Search for the cell housing the specified text and yield its [X, Y] center coordinate. 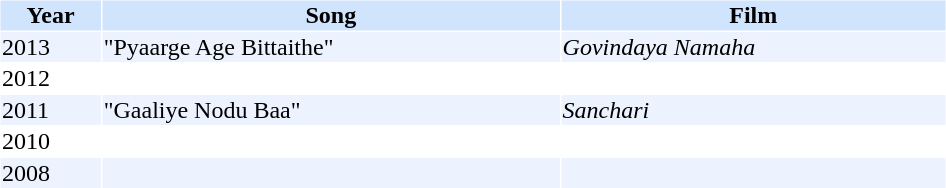
Govindaya Namaha [753, 47]
Film [753, 15]
2012 [50, 79]
2011 [50, 110]
2008 [50, 173]
"Gaaliye Nodu Baa" [330, 110]
"Pyaarge Age Bittaithe" [330, 47]
Song [330, 15]
Sanchari [753, 110]
2013 [50, 47]
Year [50, 15]
2010 [50, 141]
